Return the [X, Y] coordinate for the center point of the cell that contains the specified text.  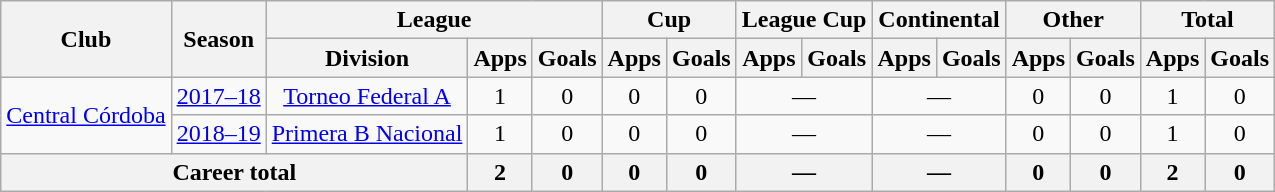
Total [1207, 20]
Career total [234, 172]
Continental [939, 20]
Torneo Federal A [367, 96]
Other [1073, 20]
2018–19 [218, 134]
Central Córdoba [86, 115]
League [434, 20]
League Cup [804, 20]
Season [218, 39]
Primera B Nacional [367, 134]
Division [367, 58]
Cup [669, 20]
2017–18 [218, 96]
Club [86, 39]
